Capture the cell that displays the provided text and extract its [x, y] central coordinate. 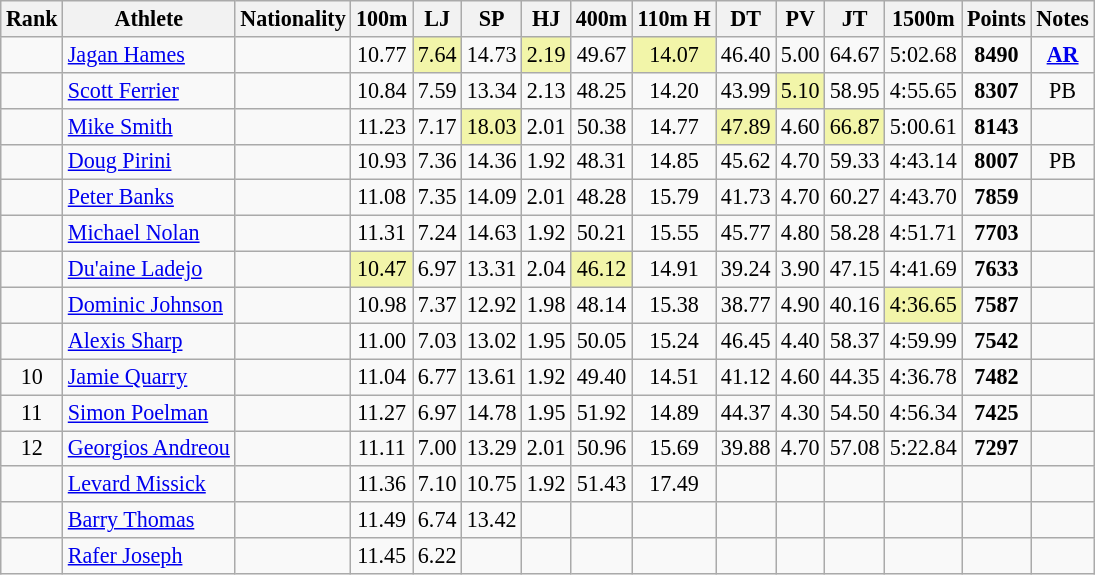
11.23 [382, 126]
Doug Pirini [149, 162]
18.03 [492, 126]
60.27 [855, 198]
DT [746, 18]
11.49 [382, 520]
15.24 [674, 341]
Barry Thomas [149, 520]
13.31 [492, 269]
13.61 [492, 377]
50.38 [602, 126]
44.37 [746, 412]
4:36.78 [924, 377]
39.88 [746, 448]
14.09 [492, 198]
7425 [996, 412]
46.45 [746, 341]
13.42 [492, 520]
10 [32, 377]
4:43.14 [924, 162]
8490 [996, 54]
7.17 [438, 126]
7542 [996, 341]
11.08 [382, 198]
14.85 [674, 162]
4.30 [800, 412]
15.79 [674, 198]
5:22.84 [924, 448]
4.40 [800, 341]
10.47 [382, 269]
47.89 [746, 126]
45.62 [746, 162]
8307 [996, 90]
5.00 [800, 54]
39.24 [746, 269]
57.08 [855, 448]
43.99 [746, 90]
Athlete [149, 18]
11.27 [382, 412]
11.00 [382, 341]
14.20 [674, 90]
51.43 [602, 484]
47.15 [855, 269]
4:41.69 [924, 269]
58.37 [855, 341]
48.28 [602, 198]
14.73 [492, 54]
AR [1062, 54]
7703 [996, 233]
4:55.65 [924, 90]
Du'aine Ladejo [149, 269]
11.36 [382, 484]
Scott Ferrier [149, 90]
15.55 [674, 233]
Rank [32, 18]
50.05 [602, 341]
4:43.70 [924, 198]
7.35 [438, 198]
11 [32, 412]
41.73 [746, 198]
6.22 [438, 556]
10.93 [382, 162]
Michael Nolan [149, 233]
8007 [996, 162]
2.19 [546, 54]
10.75 [492, 484]
50.96 [602, 448]
1.98 [546, 305]
49.67 [602, 54]
2.13 [546, 90]
13.29 [492, 448]
48.14 [602, 305]
PV [800, 18]
11.31 [382, 233]
14.36 [492, 162]
15.38 [674, 305]
Notes [1062, 18]
14.63 [492, 233]
58.95 [855, 90]
7482 [996, 377]
14.91 [674, 269]
Jamie Quarry [149, 377]
7.59 [438, 90]
7.37 [438, 305]
3.90 [800, 269]
Peter Banks [149, 198]
58.28 [855, 233]
4:51.71 [924, 233]
4:56.34 [924, 412]
7.24 [438, 233]
5:00.61 [924, 126]
15.69 [674, 448]
Simon Poelman [149, 412]
49.40 [602, 377]
110m H [674, 18]
7.00 [438, 448]
JT [855, 18]
7297 [996, 448]
48.31 [602, 162]
Mike Smith [149, 126]
7.10 [438, 484]
11.45 [382, 556]
50.21 [602, 233]
Jagan Hames [149, 54]
5.10 [800, 90]
4.90 [800, 305]
Georgios Andreou [149, 448]
6.74 [438, 520]
1500m [924, 18]
10.98 [382, 305]
12.92 [492, 305]
14.89 [674, 412]
41.12 [746, 377]
100m [382, 18]
6.77 [438, 377]
2.04 [546, 269]
10.84 [382, 90]
HJ [546, 18]
64.67 [855, 54]
14.51 [674, 377]
4.80 [800, 233]
46.40 [746, 54]
4:36.65 [924, 305]
LJ [438, 18]
17.49 [674, 484]
54.50 [855, 412]
Dominic Johnson [149, 305]
8143 [996, 126]
Points [996, 18]
400m [602, 18]
38.77 [746, 305]
48.25 [602, 90]
14.77 [674, 126]
14.78 [492, 412]
7.03 [438, 341]
66.87 [855, 126]
7633 [996, 269]
59.33 [855, 162]
13.34 [492, 90]
14.07 [674, 54]
SP [492, 18]
5:02.68 [924, 54]
Levard Missick [149, 484]
7.64 [438, 54]
7859 [996, 198]
7.36 [438, 162]
12 [32, 448]
46.12 [602, 269]
11.11 [382, 448]
7587 [996, 305]
Nationality [293, 18]
10.77 [382, 54]
11.04 [382, 377]
4:59.99 [924, 341]
Alexis Sharp [149, 341]
45.77 [746, 233]
40.16 [855, 305]
44.35 [855, 377]
Rafer Joseph [149, 556]
51.92 [602, 412]
13.02 [492, 341]
